Detect which cell encompasses the target text, then output its (x, y) center coordinate. 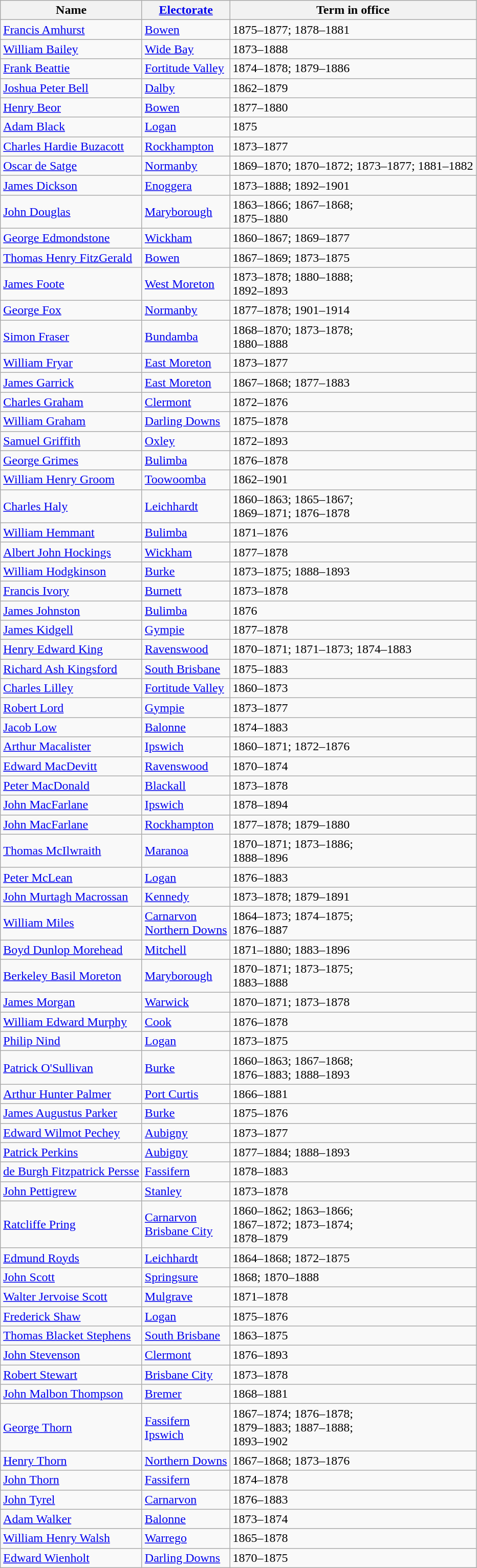
Berkeley Basil Moreton (72, 976)
Francis Ivory (72, 591)
1875–1883 (353, 669)
John Murtagh Macrossan (72, 897)
Charles Lilley (72, 688)
1878–1883 (353, 1172)
Enoggera (186, 185)
Walter Jervoise Scott (72, 1296)
Adam Walker (72, 1519)
Henry Beor (72, 107)
1875–1878 (353, 421)
Charles Graham (72, 402)
Edward Wienholt (72, 1558)
Samuel Griffith (72, 441)
1860–1867; 1869–1877 (353, 238)
1870–1874 (353, 766)
Port Curtis (186, 1094)
Patrick Perkins (72, 1152)
Northern Downs (186, 1461)
Jacob Low (72, 727)
1877–1878; 1901–1914 (353, 310)
1874–1883 (353, 727)
Bremer (186, 1394)
Thomas McIlwraith (72, 851)
1864–1868; 1872–1875 (353, 1258)
Wide Bay (186, 49)
1868–1881 (353, 1394)
1870–1871; 1873–1886;1888–1896 (353, 851)
Adam Black (72, 127)
Henry Edward King (72, 649)
1864–1873; 1874–1875;1876–1887 (353, 923)
1873–1875; 1888–1893 (353, 571)
John Pettigrew (72, 1191)
de Burgh Fitzpatrick Persse (72, 1172)
1876 (353, 610)
1878–1894 (353, 805)
Edward MacDevitt (72, 766)
Bundamba (186, 337)
John Douglas (72, 212)
1874–1878 (353, 1480)
Cook (186, 1022)
Oscar de Satge (72, 166)
James Garrick (72, 383)
Brisbane City (186, 1375)
John Scott (72, 1277)
CarnarvonNorthern Downs (186, 923)
1863–1866; 1867–1868;1875–1880 (353, 212)
CarnarvonBrisbane City (186, 1224)
George Grimes (72, 460)
Richard Ash Kingsford (72, 669)
James Morgan (72, 1002)
Warrego (186, 1538)
West Moreton (186, 284)
1871–1878 (353, 1296)
1872–1876 (353, 402)
1877–1878; 1879–1880 (353, 824)
Warwick (186, 1002)
Arthur Macalister (72, 747)
1875–1877; 1878–1881 (353, 30)
William Graham (72, 421)
1875 (353, 127)
1867–1868; 1877–1883 (353, 383)
1873–1878; 1879–1891 (353, 897)
William Fryar (72, 363)
Frank Beattie (72, 69)
1870–1871; 1873–1875;1883–1888 (353, 976)
Edward Wilmot Pechey (72, 1133)
Mitchell (186, 950)
Albert John Hockings (72, 552)
Charles Haly (72, 506)
1873–1875 (353, 1041)
Kennedy (186, 897)
1868; 1870–1888 (353, 1277)
Term in office (353, 10)
Robert Lord (72, 708)
William Henry Groom (72, 480)
Electorate (186, 10)
Arthur Hunter Palmer (72, 1094)
Peter McLean (72, 877)
1863–1875 (353, 1336)
1877–1884; 1888–1893 (353, 1152)
1860–1873 (353, 688)
Henry Thorn (72, 1461)
James Johnston (72, 610)
James Dickson (72, 185)
Simon Fraser (72, 337)
William Henry Walsh (72, 1538)
Charles Hardie Buzacott (72, 146)
Maranoa (186, 851)
Springsure (186, 1277)
Dalby (186, 88)
1862–1901 (353, 480)
1865–1878 (353, 1538)
James Foote (72, 284)
Burnett (186, 591)
1873–1888; 1892–1901 (353, 185)
1860–1863; 1865–1867;1869–1871; 1876–1878 (353, 506)
Patrick O'Sullivan (72, 1068)
1860–1863; 1867–1868;1876–1883; 1888–1893 (353, 1068)
Oxley (186, 441)
1867–1869; 1873–1875 (353, 257)
1871–1880; 1883–1896 (353, 950)
1871–1876 (353, 532)
Blackall (186, 786)
1867–1868; 1873–1876 (353, 1461)
Mulgrave (186, 1296)
George Thorn (72, 1427)
George Fox (72, 310)
FassifernIpswich (186, 1427)
1862–1879 (353, 88)
George Edmondstone (72, 238)
Stanley (186, 1191)
William Edward Murphy (72, 1022)
Edmund Royds (72, 1258)
William Hodgkinson (72, 571)
1868–1870; 1873–1878;1880–1888 (353, 337)
1867–1874; 1876–1878;1879–1883; 1887–1888;1893–1902 (353, 1427)
Name (72, 10)
1873–1878; 1880–1888;1892–1893 (353, 284)
James Augustus Parker (72, 1113)
John Stevenson (72, 1355)
Boyd Dunlop Morehead (72, 950)
Carnarvon (186, 1499)
John Tyrel (72, 1499)
Francis Amhurst (72, 30)
Thomas Henry FitzGerald (72, 257)
1877–1880 (353, 107)
1873–1888 (353, 49)
Frederick Shaw (72, 1316)
1870–1871; 1873–1878 (353, 1002)
Thomas Blacket Stephens (72, 1336)
Ratcliffe Pring (72, 1224)
1876–1893 (353, 1355)
Joshua Peter Bell (72, 88)
1870–1875 (353, 1558)
William Miles (72, 923)
1869–1870; 1870–1872; 1873–1877; 1881–1882 (353, 166)
James Kidgell (72, 630)
1866–1881 (353, 1094)
1872–1893 (353, 441)
Toowoomba (186, 480)
William Bailey (72, 49)
1870–1871; 1871–1873; 1874–1883 (353, 649)
1860–1862; 1863–1866;1867–1872; 1873–1874;1878–1879 (353, 1224)
1874–1878; 1879–1886 (353, 69)
John Malbon Thompson (72, 1394)
Peter MacDonald (72, 786)
1873–1874 (353, 1519)
William Hemmant (72, 532)
Robert Stewart (72, 1375)
Philip Nind (72, 1041)
1860–1871; 1872–1876 (353, 747)
John Thorn (72, 1480)
